Locate the cell with the specified text and output its (x, y) center coordinate. 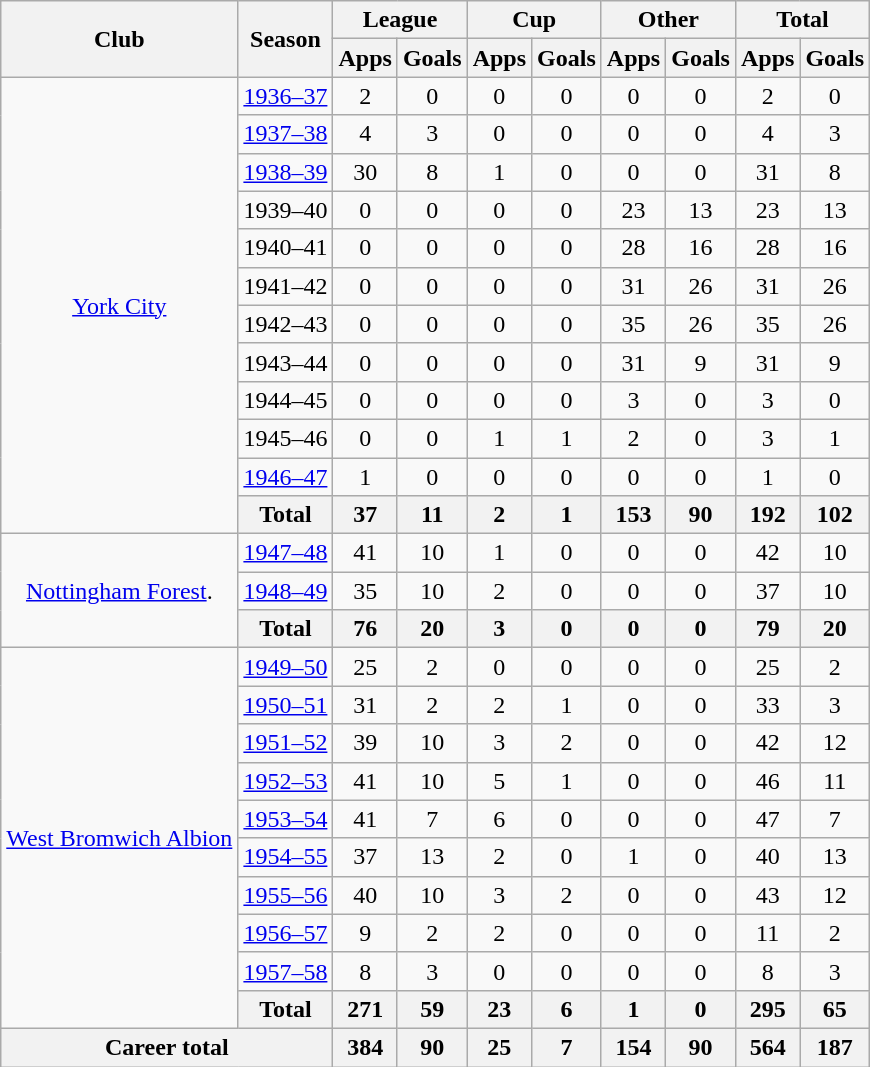
1939–40 (286, 210)
1948–49 (286, 591)
47 (767, 819)
League (400, 20)
187 (835, 1047)
1936–37 (286, 96)
33 (767, 705)
1949–50 (286, 667)
76 (365, 629)
Other (668, 20)
Season (286, 39)
1942–43 (286, 324)
1945–46 (286, 438)
1956–57 (286, 933)
1950–51 (286, 705)
102 (835, 515)
43 (767, 895)
1946–47 (286, 477)
1941–42 (286, 286)
5 (499, 781)
384 (365, 1047)
39 (365, 743)
154 (633, 1047)
46 (767, 781)
1947–48 (286, 553)
153 (633, 515)
West Bromwich Albion (120, 838)
59 (432, 1009)
295 (767, 1009)
1953–54 (286, 819)
Career total (167, 1047)
271 (365, 1009)
1951–52 (286, 743)
1943–44 (286, 362)
192 (767, 515)
1952–53 (286, 781)
1938–39 (286, 172)
Club (120, 39)
30 (365, 172)
1937–38 (286, 134)
1954–55 (286, 857)
1955–56 (286, 895)
Nottingham Forest. (120, 591)
65 (835, 1009)
York City (120, 306)
1944–45 (286, 400)
Cup (534, 20)
1940–41 (286, 248)
1957–58 (286, 971)
564 (767, 1047)
79 (767, 629)
